Return (X, Y) of the center of cell containing provided text 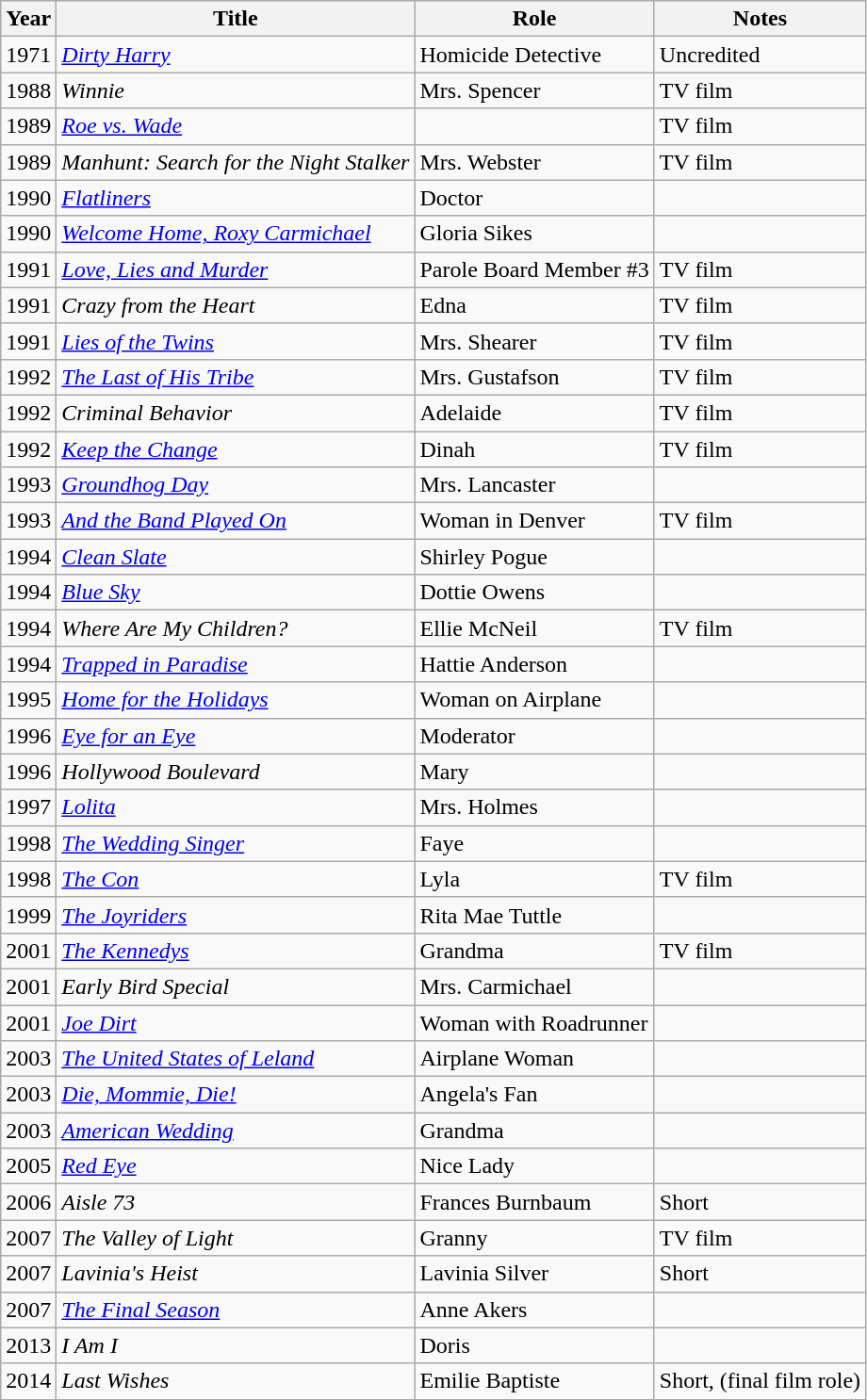
Aisle 73 (236, 1202)
2014 (28, 1381)
Home for the Holidays (236, 700)
1999 (28, 915)
Dottie Owens (534, 593)
Uncredited (760, 55)
Doctor (534, 198)
The Con (236, 879)
Adelaide (534, 413)
Lies of the Twins (236, 341)
Parole Board Member #3 (534, 269)
2013 (28, 1345)
Dinah (534, 449)
Angela's Fan (534, 1095)
Mrs. Gustafson (534, 377)
The United States of Leland (236, 1059)
Flatliners (236, 198)
Doris (534, 1345)
Keep the Change (236, 449)
Title (236, 19)
Eye for an Eye (236, 736)
Edna (534, 305)
Faye (534, 843)
1988 (28, 90)
Winnie (236, 90)
Woman on Airplane (534, 700)
And the Band Played On (236, 521)
Gloria Sikes (534, 234)
Role (534, 19)
Short, (final film role) (760, 1381)
The Valley of Light (236, 1238)
Joe Dirt (236, 1022)
Mrs. Lancaster (534, 485)
Anne Akers (534, 1310)
Shirley Pogue (534, 557)
Where Are My Children? (236, 628)
Crazy from the Heart (236, 305)
Criminal Behavior (236, 413)
Trapped in Paradise (236, 664)
Blue Sky (236, 593)
Die, Mommie, Die! (236, 1095)
Emilie Baptiste (534, 1381)
1971 (28, 55)
Last Wishes (236, 1381)
Lavinia Silver (534, 1274)
I Am I (236, 1345)
Lolita (236, 807)
1995 (28, 700)
Mary (534, 772)
Notes (760, 19)
The Final Season (236, 1310)
Lavinia's Heist (236, 1274)
The Wedding Singer (236, 843)
Year (28, 19)
The Last of His Tribe (236, 377)
Groundhog Day (236, 485)
Mrs. Shearer (534, 341)
Lyla (534, 879)
Hattie Anderson (534, 664)
American Wedding (236, 1131)
1997 (28, 807)
Red Eye (236, 1166)
Woman with Roadrunner (534, 1022)
2005 (28, 1166)
Mrs. Webster (534, 162)
Airplane Woman (534, 1059)
2006 (28, 1202)
The Kennedys (236, 951)
Mrs. Holmes (534, 807)
Dirty Harry (236, 55)
Frances Burnbaum (534, 1202)
Clean Slate (236, 557)
Rita Mae Tuttle (534, 915)
Welcome Home, Roxy Carmichael (236, 234)
Mrs. Spencer (534, 90)
The Joyriders (236, 915)
Roe vs. Wade (236, 126)
Manhunt: Search for the Night Stalker (236, 162)
Nice Lady (534, 1166)
Early Bird Special (236, 986)
Mrs. Carmichael (534, 986)
Woman in Denver (534, 521)
Ellie McNeil (534, 628)
Granny (534, 1238)
Homicide Detective (534, 55)
Moderator (534, 736)
Love, Lies and Murder (236, 269)
Hollywood Boulevard (236, 772)
